Extract the (X, Y) coordinate from the center of the cell holding the provided text.  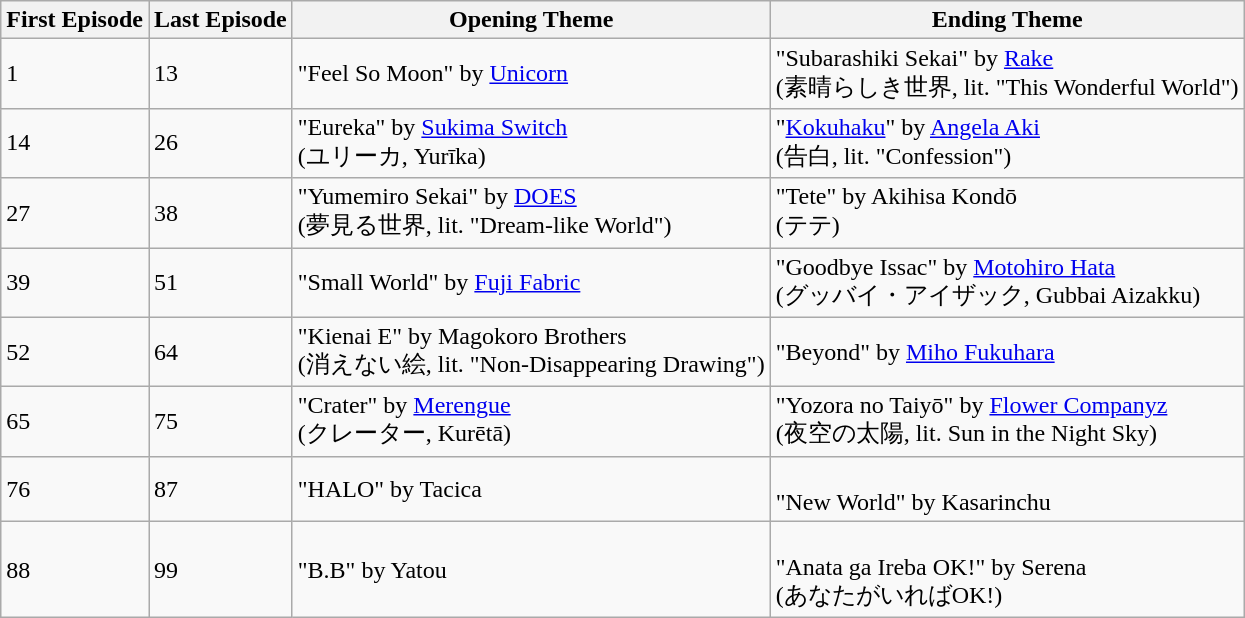
52 (75, 352)
65 (75, 422)
"Kienai E" by Magokoro Brothers(消えない絵, lit. "Non-Disappearing Drawing") (531, 352)
"Beyond" by Miho Fukuhara (1007, 352)
76 (75, 488)
"Subarashiki Sekai" by Rake(素晴らしき世界, lit. "This Wonderful World") (1007, 74)
"Anata ga Ireba OK!" by Serena(あなたがいればOK!) (1007, 570)
64 (220, 352)
27 (75, 213)
51 (220, 283)
13 (220, 74)
88 (75, 570)
"Tete" by Akihisa Kondō(テテ) (1007, 213)
"Yumemiro Sekai" by DOES(夢見る世界, lit. "Dream-like World") (531, 213)
26 (220, 143)
39 (75, 283)
"Crater" by Merengue(クレーター, Kurētā) (531, 422)
"Yozora no Taiyō" by Flower Companyz(夜空の太陽, lit. Sun in the Night Sky) (1007, 422)
Ending Theme (1007, 20)
"Small World" by Fuji Fabric (531, 283)
"Kokuhaku" by Angela Aki(告白, lit. "Confession") (1007, 143)
"Eureka" by Sukima Switch (ユリーカ, Yurīka) (531, 143)
Opening Theme (531, 20)
87 (220, 488)
"Feel So Moon" by Unicorn (531, 74)
"Goodbye Issac" by Motohiro Hata(グッバイ・アイザック, Gubbai Aizakku) (1007, 283)
99 (220, 570)
Last Episode (220, 20)
14 (75, 143)
"B.B" by Yatou (531, 570)
1 (75, 74)
75 (220, 422)
"New World" by Kasarinchu (1007, 488)
"HALO" by Tacica (531, 488)
38 (220, 213)
First Episode (75, 20)
